Return [x, y] of the center of cell containing provided text 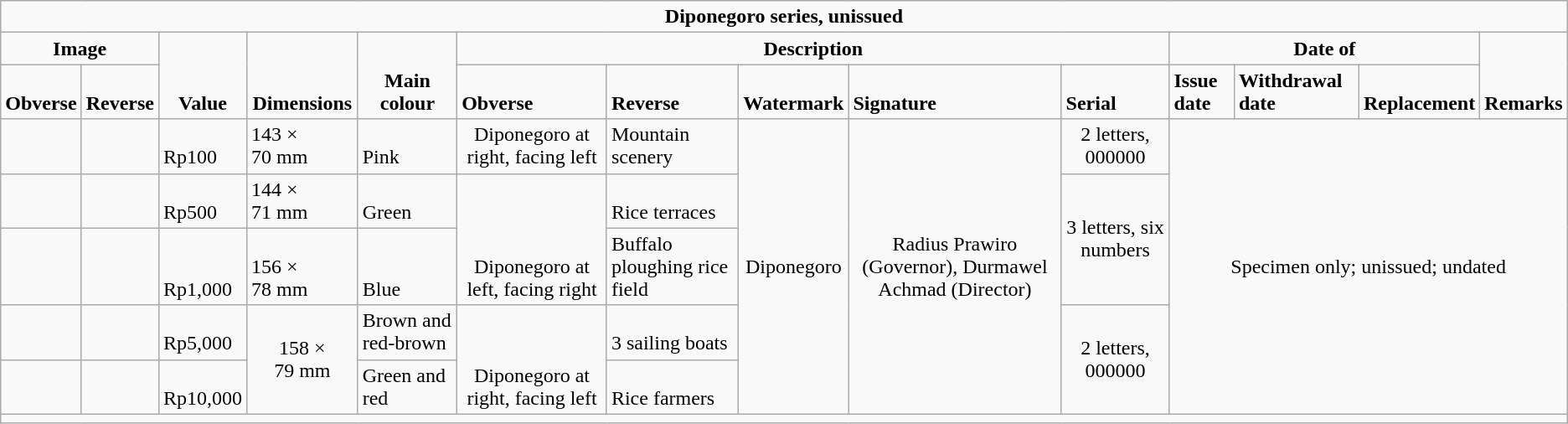
Rice terraces [672, 201]
Dimensions [303, 75]
Brown and red-brown [407, 332]
156 × 78 mm [303, 266]
Signature [955, 92]
Pink [407, 146]
Image [80, 49]
Diponegoro [794, 266]
Date of [1325, 49]
Rice farmers [672, 387]
Serial [1116, 92]
Withdrawal date [1297, 92]
158 × 79 mm [303, 359]
Replacement [1419, 92]
Specimen only; unissued; undated [1369, 266]
Green and red [407, 387]
Blue [407, 266]
Description [813, 49]
Issue date [1201, 92]
Main colour [407, 75]
Rp5,000 [203, 332]
Mountain scenery [672, 146]
Rp500 [203, 201]
Green [407, 201]
Remarks [1524, 75]
Value [203, 75]
3 sailing boats [672, 332]
143 × 70 mm [303, 146]
Buffalo ploughing rice field [672, 266]
Diponegoro series, unissued [784, 17]
Diponegoro at left, facing right [533, 240]
144 × 71 mm [303, 201]
Watermark [794, 92]
3 letters, six numbers [1116, 240]
Rp10,000 [203, 387]
Rp100 [203, 146]
Rp1,000 [203, 266]
Radius Prawiro (Governor), Durmawel Achmad (Director) [955, 266]
